Provide the [x, y] coordinate of the cell's center where the given text is located.  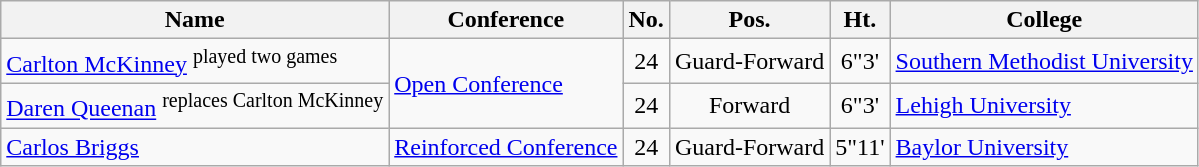
Pos. [749, 20]
Carlton McKinney played two games [195, 62]
Baylor University [1044, 147]
Forward [749, 106]
College [1044, 20]
Carlos Briggs [195, 147]
Reinforced Conference [506, 147]
5"11' [860, 147]
Open Conference [506, 84]
Ht. [860, 20]
Daren Queenan replaces Carlton McKinney [195, 106]
No. [646, 20]
Conference [506, 20]
Lehigh University [1044, 106]
Name [195, 20]
Southern Methodist University [1044, 62]
